Output the (X, Y) coordinate of the center of the cell containing the given text.  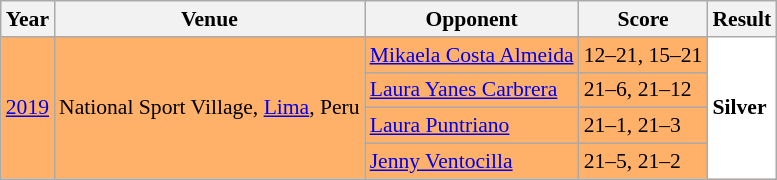
12–21, 15–21 (644, 55)
Venue (210, 19)
21–5, 21–2 (644, 162)
Result (742, 19)
Laura Puntriano (472, 126)
2019 (28, 108)
Year (28, 19)
Jenny Ventocilla (472, 162)
Opponent (472, 19)
National Sport Village, Lima, Peru (210, 108)
Score (644, 19)
Mikaela Costa Almeida (472, 55)
21–1, 21–3 (644, 126)
21–6, 21–12 (644, 90)
Laura Yanes Carbrera (472, 90)
Silver (742, 108)
